Pinpoint the cell where the given text exists, returning its [x, y] midpoint coordinate. 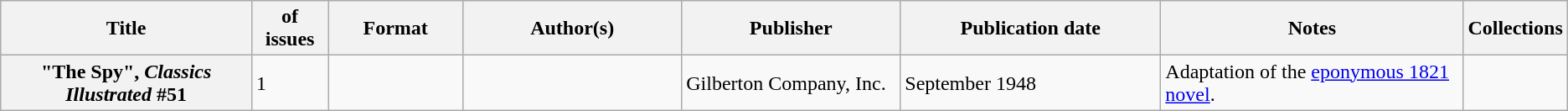
Publisher [791, 29]
September 1948 [1030, 82]
Format [395, 29]
of issues [290, 29]
Title [126, 29]
1 [290, 82]
"The Spy", Classics Illustrated #51 [126, 82]
Author(s) [573, 29]
Notes [1312, 29]
Publication date [1030, 29]
Adaptation of the eponymous 1821 novel. [1312, 82]
Collections [1515, 29]
Gilberton Company, Inc. [791, 82]
